Detect which cell encompasses the target text, then output its (x, y) center coordinate. 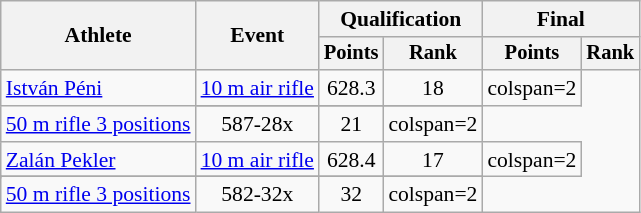
Athlete (98, 36)
582-32x (258, 195)
628.3 (351, 88)
Event (258, 36)
628.4 (351, 160)
Zalán Pekler (98, 160)
István Péni (98, 88)
32 (351, 195)
Qualification (400, 19)
21 (351, 124)
17 (432, 160)
587-28x (258, 124)
Final (560, 19)
18 (432, 88)
